Detect which cell encompasses the target text, then output its (X, Y) center coordinate. 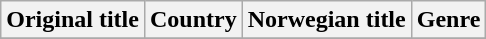
Norwegian title (326, 20)
Genre (448, 20)
Country (193, 20)
Original title (73, 20)
